Return the (X, Y) coordinate for the center point of the cell that contains the specified text.  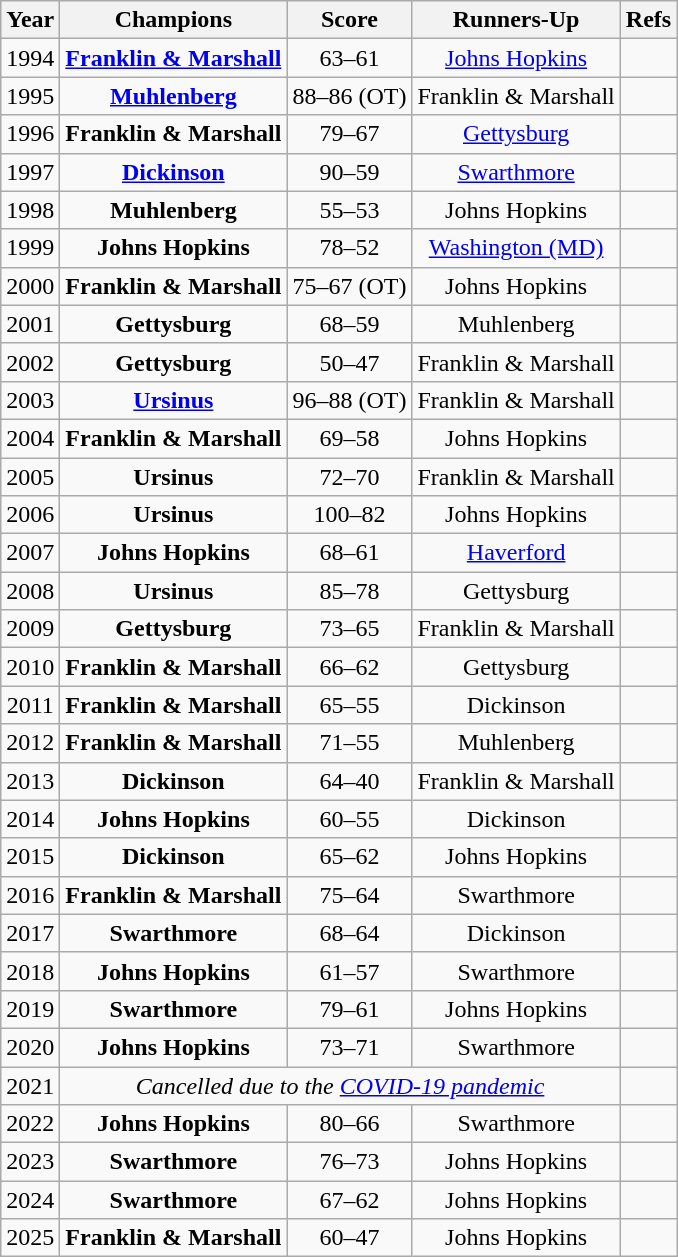
2004 (30, 438)
2016 (30, 895)
Haverford (516, 553)
76–73 (350, 1162)
Score (350, 20)
60–47 (350, 1238)
2000 (30, 286)
2020 (30, 1047)
2010 (30, 667)
2024 (30, 1200)
2025 (30, 1238)
50–47 (350, 362)
60–55 (350, 819)
79–61 (350, 1009)
2009 (30, 629)
2001 (30, 324)
2014 (30, 819)
75–67 (OT) (350, 286)
68–61 (350, 553)
2018 (30, 971)
72–70 (350, 477)
2013 (30, 781)
2005 (30, 477)
2003 (30, 400)
2022 (30, 1124)
Cancelled due to the COVID-19 pandemic (340, 1085)
55–53 (350, 210)
Runners-Up (516, 20)
63–61 (350, 58)
80–66 (350, 1124)
88–86 (OT) (350, 96)
Washington (MD) (516, 248)
96–88 (OT) (350, 400)
2006 (30, 515)
Year (30, 20)
90–59 (350, 172)
65–55 (350, 705)
67–62 (350, 1200)
100–82 (350, 515)
1999 (30, 248)
2011 (30, 705)
69–58 (350, 438)
66–62 (350, 667)
68–59 (350, 324)
2015 (30, 857)
1998 (30, 210)
75–64 (350, 895)
2007 (30, 553)
2017 (30, 933)
Refs (648, 20)
1997 (30, 172)
79–67 (350, 134)
Champions (174, 20)
65–62 (350, 857)
2002 (30, 362)
73–71 (350, 1047)
1994 (30, 58)
85–78 (350, 591)
68–64 (350, 933)
2023 (30, 1162)
71–55 (350, 743)
61–57 (350, 971)
2012 (30, 743)
73–65 (350, 629)
64–40 (350, 781)
1995 (30, 96)
78–52 (350, 248)
1996 (30, 134)
2021 (30, 1085)
2019 (30, 1009)
2008 (30, 591)
